Extract the [X, Y] coordinate from the center of the cell holding the provided text.  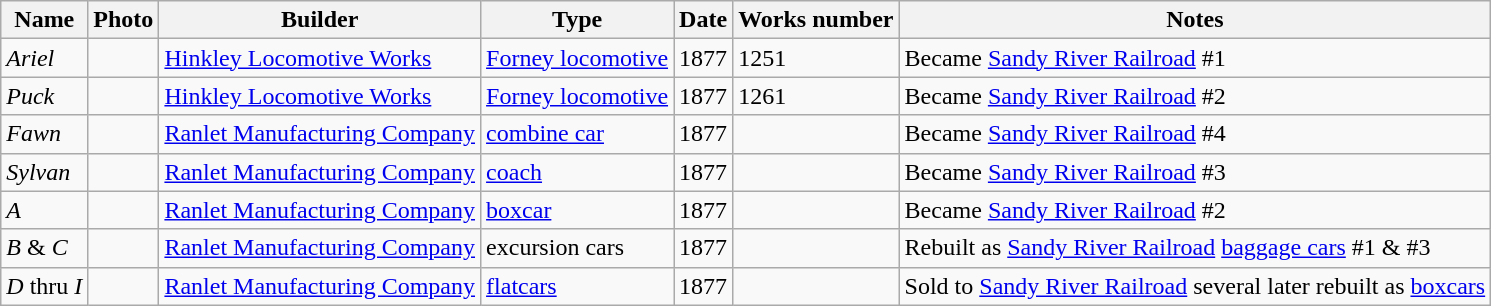
Notes [1195, 20]
Fawn [44, 134]
Became Sandy River Railroad #4 [1195, 134]
Became Sandy River Railroad #1 [1195, 58]
Ariel [44, 58]
Sylvan [44, 172]
1261 [816, 96]
B & C [44, 248]
Rebuilt as Sandy River Railroad baggage cars #1 & #3 [1195, 248]
Puck [44, 96]
Name [44, 20]
flatcars [578, 286]
A [44, 210]
coach [578, 172]
Builder [320, 20]
boxcar [578, 210]
1251 [816, 58]
Photo [124, 20]
Became Sandy River Railroad #3 [1195, 172]
D thru I [44, 286]
Sold to Sandy River Railroad several later rebuilt as boxcars [1195, 286]
Type [578, 20]
excursion cars [578, 248]
Works number [816, 20]
combine car [578, 134]
Date [704, 20]
